Search for the cell housing the specified text and yield its [X, Y] center coordinate. 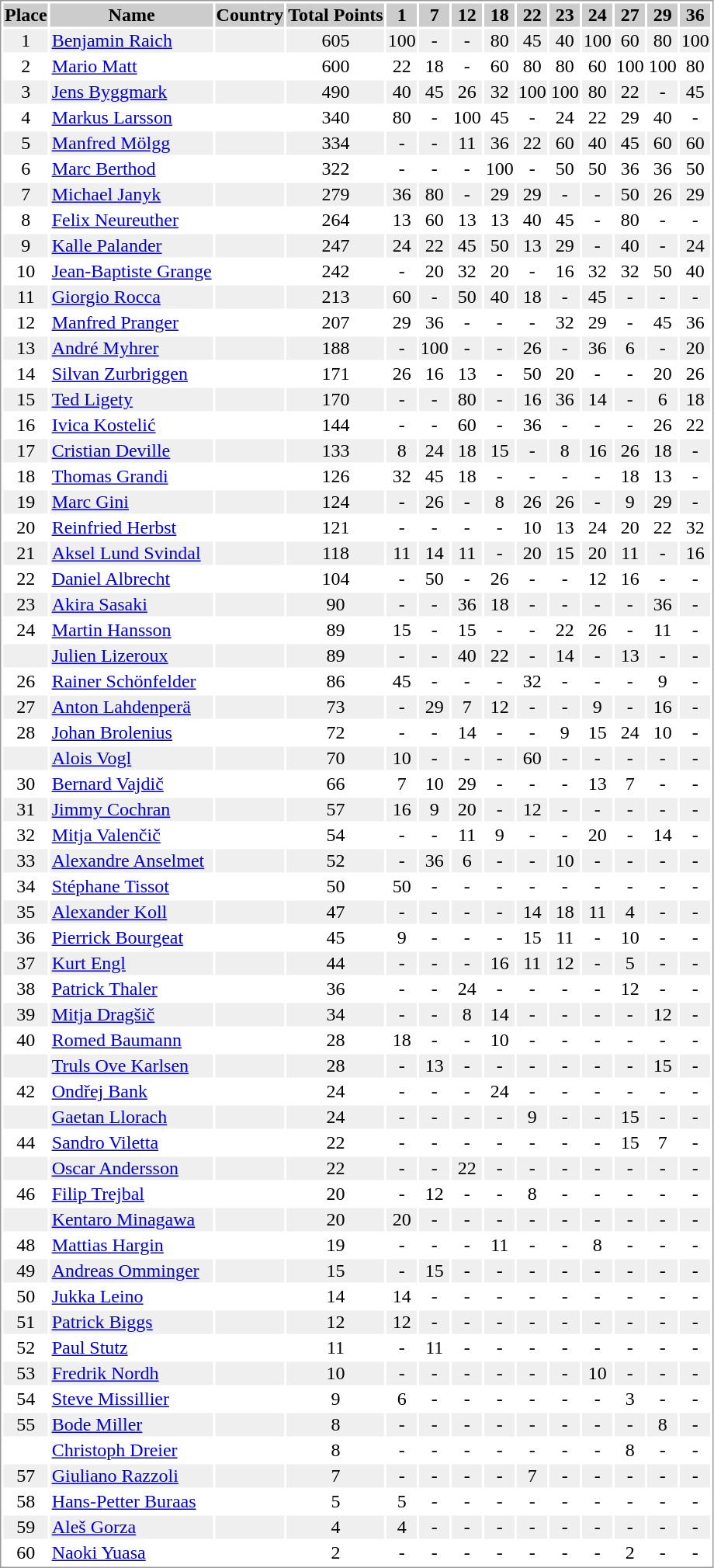
Daniel Albrecht [132, 579]
322 [335, 169]
51 [26, 1323]
133 [335, 451]
55 [26, 1425]
Silvan Zurbriggen [132, 374]
Jens Byggmark [132, 92]
264 [335, 220]
53 [26, 1374]
490 [335, 92]
Marc Berthod [132, 169]
Jukka Leino [132, 1296]
Manfred Mölgg [132, 144]
124 [335, 502]
Alexander Koll [132, 913]
171 [335, 374]
66 [335, 784]
21 [26, 554]
48 [26, 1245]
Steve Missillier [132, 1399]
Kalle Palander [132, 246]
Aksel Lund Svindal [132, 554]
42 [26, 1091]
Jimmy Cochran [132, 810]
Felix Neureuther [132, 220]
39 [26, 1015]
58 [26, 1501]
70 [335, 759]
Truls Ove Karlsen [132, 1066]
31 [26, 810]
Bernard Vajdič [132, 784]
Ted Ligety [132, 400]
Giorgio Rocca [132, 297]
49 [26, 1271]
Mario Matt [132, 66]
Ivica Kostelić [132, 425]
17 [26, 451]
144 [335, 425]
Name [132, 15]
Thomas Grandi [132, 476]
213 [335, 297]
38 [26, 989]
Martin Hansson [132, 630]
Bode Miller [132, 1425]
Alexandre Anselmet [132, 861]
Reinfried Herbst [132, 527]
Ondřej Bank [132, 1091]
Filip Trejbal [132, 1194]
André Myhrer [132, 349]
Markus Larsson [132, 117]
Alois Vogl [132, 759]
Fredrik Nordh [132, 1374]
33 [26, 861]
Manfred Pranger [132, 322]
Anton Lahdenperä [132, 708]
Hans-Petter Buraas [132, 1501]
Marc Gini [132, 502]
600 [335, 66]
Kurt Engl [132, 964]
Benjamin Raich [132, 41]
Patrick Biggs [132, 1323]
Rainer Schönfelder [132, 681]
Johan Brolenius [132, 732]
Mattias Hargin [132, 1245]
247 [335, 246]
340 [335, 117]
Jean-Baptiste Grange [132, 271]
Julien Lizeroux [132, 656]
Aleš Gorza [132, 1528]
Stéphane Tissot [132, 886]
Pierrick Bourgeat [132, 937]
Akira Sasaki [132, 605]
Oscar Andersson [132, 1169]
126 [335, 476]
Sandro Viletta [132, 1142]
207 [335, 322]
Total Points [335, 15]
Paul Stutz [132, 1347]
279 [335, 195]
73 [335, 708]
104 [335, 579]
47 [335, 913]
Place [26, 15]
334 [335, 144]
Romed Baumann [132, 1040]
46 [26, 1194]
86 [335, 681]
242 [335, 271]
59 [26, 1528]
Michael Janyk [132, 195]
121 [335, 527]
Gaetan Llorach [132, 1118]
Cristian Deville [132, 451]
37 [26, 964]
35 [26, 913]
Mitja Dragšič [132, 1015]
72 [335, 732]
Country [250, 15]
90 [335, 605]
Christoph Dreier [132, 1450]
Giuliano Razzoli [132, 1476]
Andreas Omminger [132, 1271]
Kentaro Minagawa [132, 1220]
30 [26, 784]
170 [335, 400]
118 [335, 554]
605 [335, 41]
Mitja Valenčič [132, 835]
188 [335, 349]
Naoki Yuasa [132, 1552]
Patrick Thaler [132, 989]
